Identify which cell holds the provided text, then report its [X, Y] central coordinate. 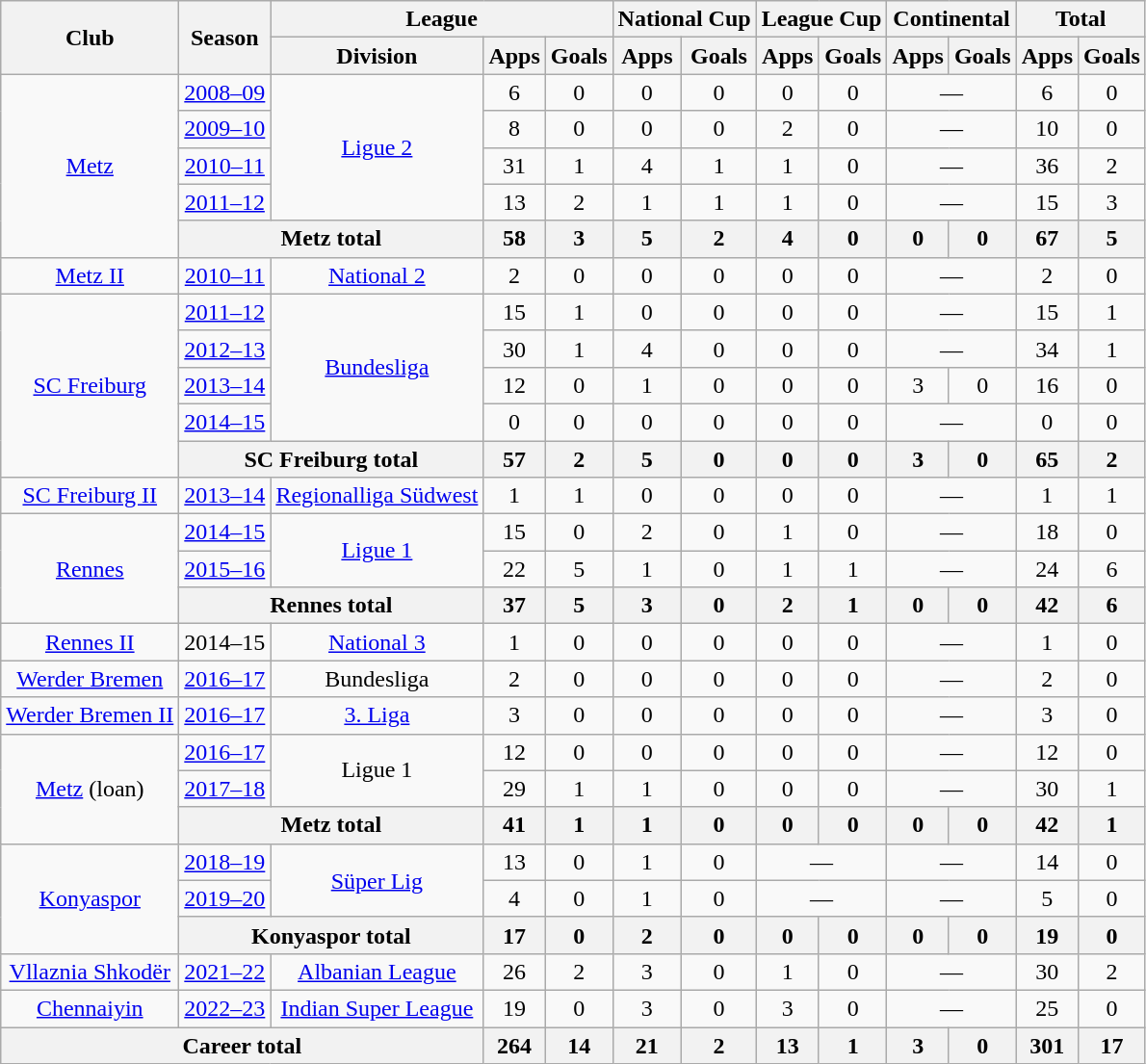
25 [1047, 1008]
264 [514, 1045]
2017–18 [225, 789]
37 [514, 606]
2019–20 [225, 898]
Werder Bremen [91, 679]
Metz [91, 166]
Total [1081, 19]
Regionalliga Südwest [378, 496]
10 [1047, 129]
Konyaspor total [331, 935]
Albanian League [378, 972]
29 [514, 789]
67 [1047, 239]
Rennes [91, 569]
Club [91, 38]
Season [225, 38]
Metz (loan) [91, 789]
League [441, 19]
2009–10 [225, 129]
36 [1047, 166]
2012–13 [225, 349]
League Cup [821, 19]
Rennes total [331, 606]
57 [514, 459]
Rennes II [91, 642]
18 [1047, 532]
22 [514, 569]
2021–22 [225, 972]
8 [514, 129]
2022–23 [225, 1008]
SC Freiburg [91, 385]
3. Liga [378, 715]
Werder Bremen II [91, 715]
58 [514, 239]
41 [514, 825]
24 [1047, 569]
21 [647, 1045]
26 [514, 972]
Career total [243, 1045]
National 2 [378, 275]
Continental [951, 19]
Metz II [91, 275]
Division [378, 56]
301 [1047, 1045]
2015–16 [225, 569]
2018–19 [225, 862]
31 [514, 166]
Süper Lig [378, 880]
Chennaiyin [91, 1008]
Ligue 2 [378, 147]
SC Freiburg total [331, 459]
National Cup [684, 19]
16 [1047, 385]
65 [1047, 459]
Indian Super League [378, 1008]
Vllaznia Shkodër [91, 972]
34 [1047, 349]
National 3 [378, 642]
Konyaspor [91, 898]
2008–09 [225, 92]
SC Freiburg II [91, 496]
